Pinpoint the cell where the given text exists, returning its [X, Y] midpoint coordinate. 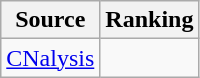
CNalysis [50, 58]
Ranking [150, 20]
Source [50, 20]
